Pinpoint the cell where the given text exists, returning its [x, y] midpoint coordinate. 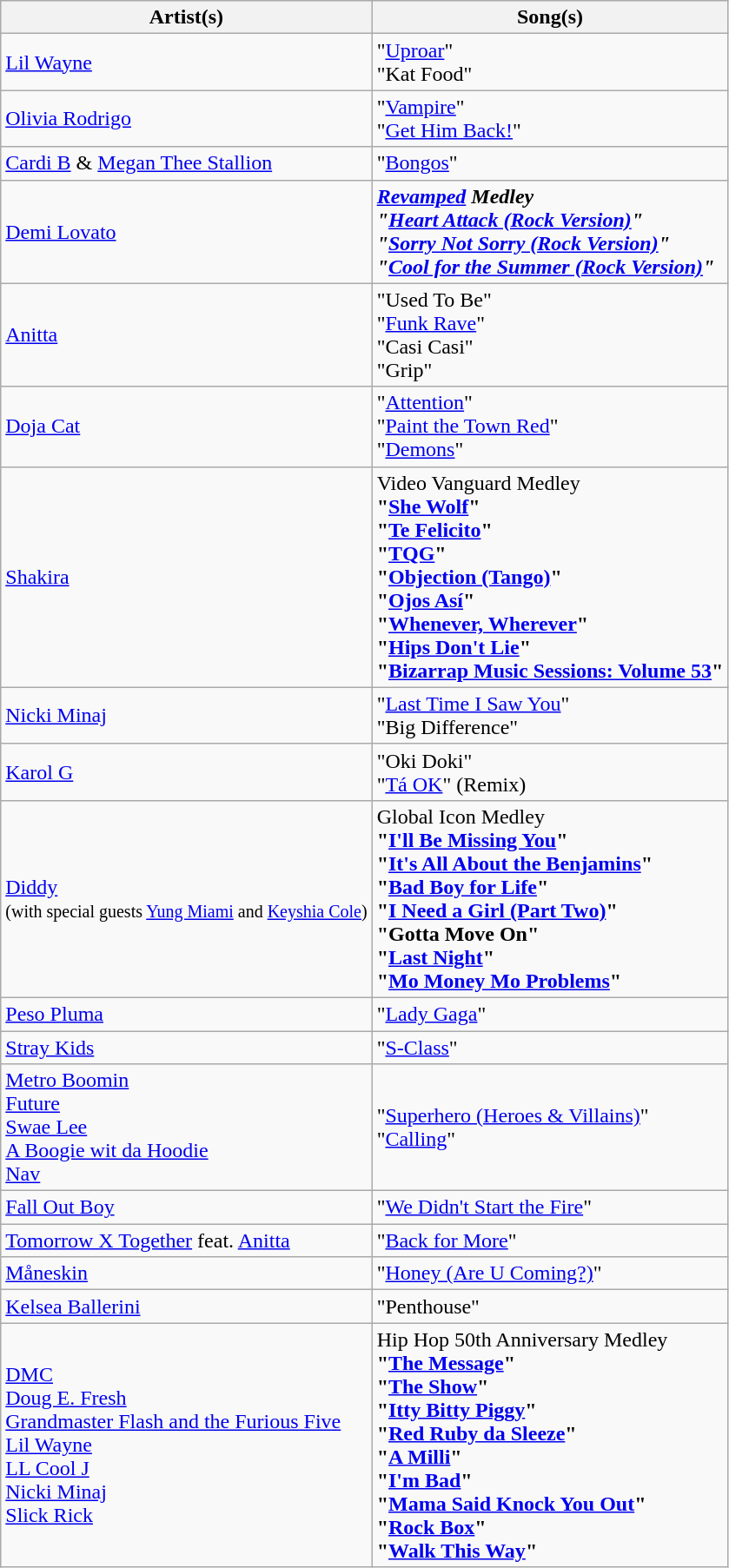
Tomorrow X Together feat. Anitta [186, 1241]
Shakira [186, 577]
"Last Time I Saw You""Big Difference" [550, 716]
"We Didn't Start the Fire" [550, 1207]
"Uproar""Kat Food" [550, 63]
Lil Wayne [186, 63]
Måneskin [186, 1274]
"Bongos" [550, 163]
"Lady Gaga" [550, 1014]
"Superhero (Heroes & Villains)""Calling" [550, 1128]
Demi Lovato [186, 231]
"Honey (Are U Coming?)" [550, 1274]
Peso Pluma [186, 1014]
Doja Cat [186, 427]
"Back for More" [550, 1241]
"Penthouse" [550, 1307]
Karol G [186, 771]
"Used To Be""Funk Rave""Casi Casi""Grip" [550, 335]
Olivia Rodrigo [186, 118]
"Oki Doki""Tá OK" (Remix) [550, 771]
Stray Kids [186, 1047]
"Vampire""Get Him Back!" [550, 118]
"Attention""Paint the Town Red""Demons" [550, 427]
Revamped Medley "Heart Attack (Rock Version)""Sorry Not Sorry (Rock Version)""Cool for the Summer (Rock Version)" [550, 231]
Nicki Minaj [186, 716]
Artist(s) [186, 17]
Kelsea Ballerini [186, 1307]
Fall Out Boy [186, 1207]
Anitta [186, 335]
Diddy(with special guests Yung Miami and Keyshia Cole) [186, 898]
"S-Class" [550, 1047]
Metro BoominFutureSwae LeeA Boogie wit da HoodieNav [186, 1128]
DMCDoug E. FreshGrandmaster Flash and the Furious FiveLil WayneLL Cool JNicki MinajSlick Rick [186, 1446]
Cardi B & Megan Thee Stallion [186, 163]
Song(s) [550, 17]
